Search for the cell housing the specified text and yield its (x, y) center coordinate. 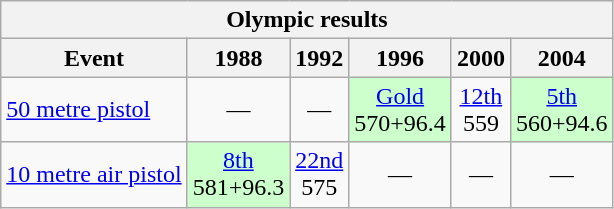
5th560+94.6 (562, 110)
2004 (562, 58)
10 metre air pistol (94, 174)
50 metre pistol (94, 110)
1992 (320, 58)
22nd575 (320, 174)
Event (94, 58)
8th581+96.3 (238, 174)
Gold570+96.4 (400, 110)
1988 (238, 58)
2000 (480, 58)
12th559 (480, 110)
1996 (400, 58)
Olympic results (307, 20)
